Output the [x, y] coordinate of the center of the cell containing the given text.  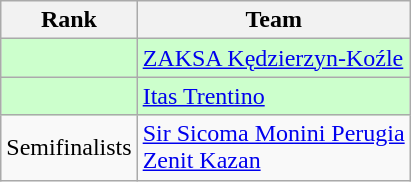
Semifinalists [69, 148]
Team [274, 20]
ZAKSA Kędzierzyn-Koźle [274, 58]
Rank [69, 20]
Itas Trentino [274, 96]
Sir Sicoma Monini Perugia Zenit Kazan [274, 148]
